Capture the cell that displays the provided text and extract its (x, y) central coordinate. 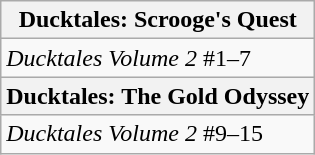
Ducktales: The Gold Odyssey (158, 96)
Ducktales Volume 2 #1–7 (158, 58)
Ducktales: Scrooge's Quest (158, 20)
Ducktales Volume 2 #9–15 (158, 134)
